Pinpoint the cell where the given text exists, returning its [x, y] midpoint coordinate. 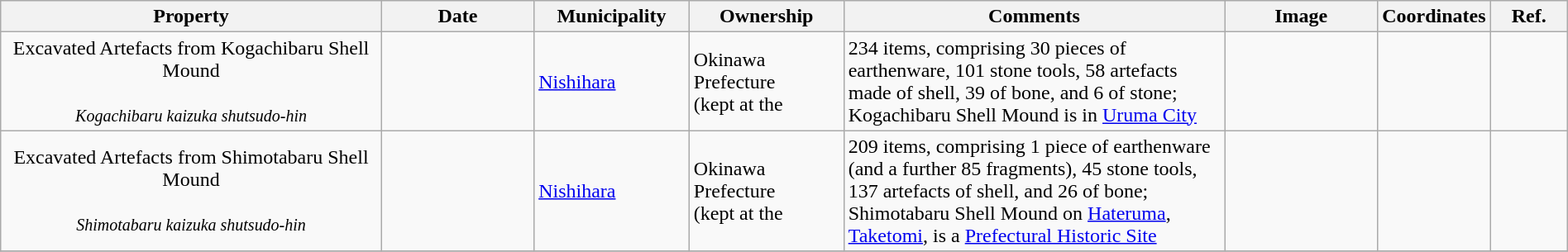
Excavated Artefacts from Shimotabaru Shell MoundShimotabaru kaizuka shutsudo-hin [191, 191]
Coordinates [1434, 17]
Comments [1034, 17]
Date [457, 17]
Property [191, 17]
Excavated Artefacts from Kogachibaru Shell MoundKogachibaru kaizuka shutsudo-hin [191, 81]
Ownership [766, 17]
Ref. [1528, 17]
Image [1302, 17]
Municipality [612, 17]
